Scan for the cell matching the given text and deliver its (X, Y) coordinate at center. 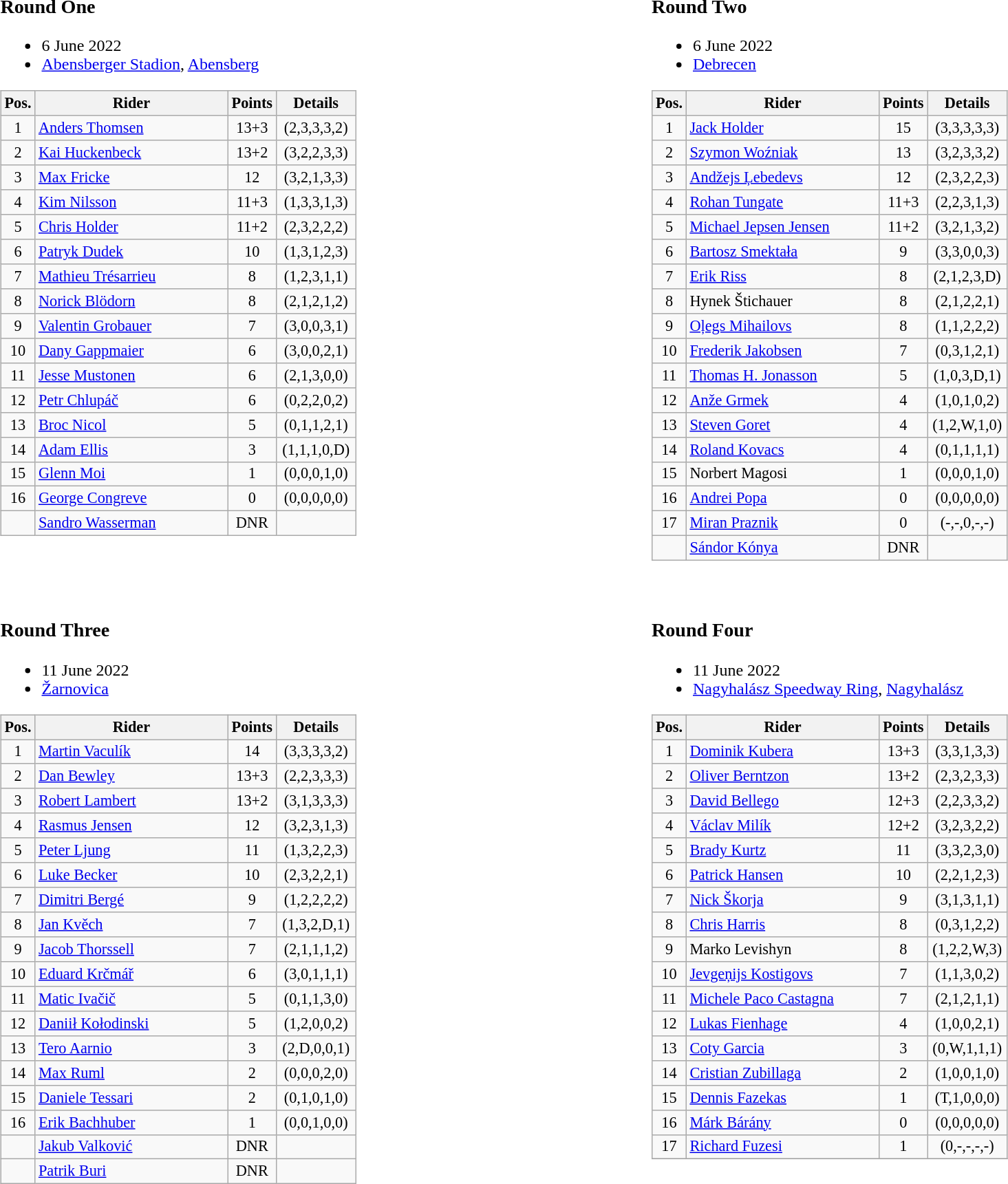
(2,2,3,3,3) (317, 776)
(1,0,3,D,1) (967, 375)
Jack Holder (782, 128)
(3,1,3,3,3) (317, 801)
Martin Vaculík (131, 751)
(0,1,1,1,1) (967, 449)
(0,1,1,3,0) (317, 999)
(0,W,1,1,1) (967, 1048)
Jan Kvěch (131, 925)
Kim Nilsson (131, 202)
(3,2,1,3,3) (317, 177)
Robert Lambert (131, 801)
(3,0,1,1,1) (317, 974)
(3,3,2,3,0) (967, 850)
(3,2,3,3,2) (967, 153)
(2,3,3,3,2) (317, 128)
(1,3,2,2,3) (317, 850)
(2,1,2,1,2) (317, 301)
(3,3,3,3,3) (967, 128)
(1,3,2,D,1) (317, 925)
Sandro Wasserman (131, 524)
Erik Riss (782, 277)
Dany Gappmaier (131, 350)
(0,0,0,2,0) (317, 1073)
Luke Becker (131, 875)
(2,2,1,2,3) (967, 875)
(1,2,0,0,2) (317, 1023)
(3,0,0,2,1) (317, 350)
Erik Bachhuber (131, 1122)
(0,-,-,-,-) (967, 1147)
Dan Bewley (131, 776)
Frederik Jakobsen (782, 350)
Matic Ivačič (131, 999)
(2,3,2,2,2) (317, 227)
Max Fricke (131, 177)
(T,1,0,0,0) (967, 1097)
(3,3,0,0,3) (967, 252)
Nick Škorja (782, 900)
Václav Milík (782, 826)
Michele Paco Castagna (782, 999)
(2,1,2,2,1) (967, 301)
Oliver Berntzon (782, 776)
Daniił Kołodinski (131, 1023)
Rohan Tungate (782, 202)
(2,3,2,3,3) (967, 776)
(2,1,2,1,1) (967, 999)
Dominik Kubera (782, 751)
Jevgeņijs Kostigovs (782, 974)
12+2 (903, 826)
Miran Praznik (782, 524)
Chris Harris (782, 925)
(3,2,2,3,3) (317, 153)
Oļegs Mihailovs (782, 326)
(0,2,2,0,2) (317, 400)
Tero Aarnio (131, 1048)
Norbert Magosi (782, 474)
Kai Huckenbeck (131, 153)
Márk Bárány (782, 1122)
(3,2,1,3,2) (967, 227)
Valentin Grobauer (131, 326)
Brady Kurtz (782, 850)
(3,3,3,3,2) (317, 751)
Rasmus Jensen (131, 826)
George Congreve (131, 499)
(-,-,0,-,-) (967, 524)
(3,1,3,1,1) (967, 900)
(0,1,1,2,1) (317, 424)
Hynek Štichauer (782, 301)
Coty Garcia (782, 1048)
Cristian Zubillaga (782, 1073)
(2,1,3,0,0) (317, 375)
(3,2,3,1,3) (317, 826)
Szymon Woźniak (782, 153)
Jakub Valković (131, 1147)
Michael Jepsen Jensen (782, 227)
Thomas H. Jonasson (782, 375)
(0,3,1,2,1) (967, 350)
Steven Goret (782, 424)
Norick Blödorn (131, 301)
(2,1,1,1,2) (317, 949)
(3,0,0,3,1) (317, 326)
Broc Nicol (131, 424)
(1,1,1,0,D) (317, 449)
Richard Fuzesi (782, 1147)
(1,2,2,W,3) (967, 949)
(2,2,3,3,2) (967, 801)
(1,3,3,1,3) (317, 202)
Daniele Tessari (131, 1097)
(3,2,3,2,2) (967, 826)
(3,3,1,3,3) (967, 751)
Eduard Krčmář (131, 974)
Jesse Mustonen (131, 375)
(2,1,2,3,D) (967, 277)
Peter Ljung (131, 850)
Anže Grmek (782, 400)
Chris Holder (131, 227)
Patrick Hansen (782, 875)
(2,D,0,0,1) (317, 1048)
(1,0,0,1,0) (967, 1073)
Dennis Fazekas (782, 1097)
12+3 (903, 801)
Bartosz Smektała (782, 252)
David Bellego (782, 801)
(1,1,3,0,2) (967, 974)
Andžejs Ļebedevs (782, 177)
(2,3,2,2,1) (317, 875)
Adam Ellis (131, 449)
(1,0,0,2,1) (967, 1023)
Jacob Thorssell (131, 949)
(2,3,2,2,3) (967, 177)
Andrei Popa (782, 499)
(1,2,3,1,1) (317, 277)
(1,2,W,1,0) (967, 424)
(1,1,2,2,2) (967, 326)
Dimitri Bergé (131, 900)
Anders Thomsen (131, 128)
(2,2,3,1,3) (967, 202)
Marko Levishyn (782, 949)
Patrik Buri (131, 1172)
Glenn Moi (131, 474)
(1,3,1,2,3) (317, 252)
Max Ruml (131, 1073)
Patryk Dudek (131, 252)
(1,2,2,2,2) (317, 900)
Lukas Fienhage (782, 1023)
(1,0,1,0,2) (967, 400)
(0,0,1,0,0) (317, 1122)
Mathieu Trésarrieu (131, 277)
Roland Kovacs (782, 449)
(0,3,1,2,2) (967, 925)
Petr Chlupáč (131, 400)
Sándor Kónya (782, 548)
(0,1,0,1,0) (317, 1097)
